Extract the (x, y) coordinate from the center of the cell holding the provided text.  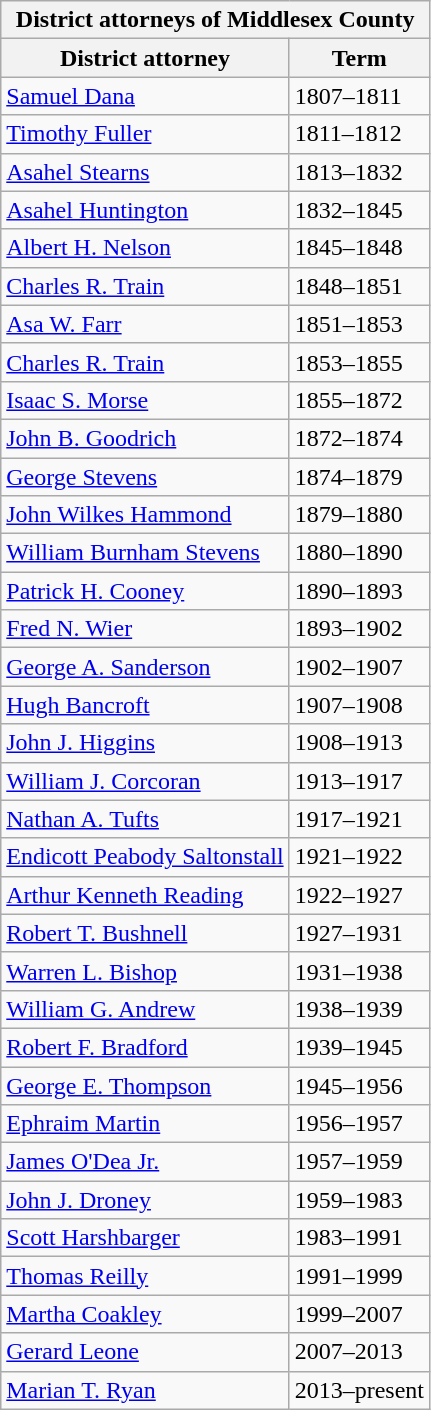
Asahel Huntington (145, 210)
John J. Higgins (145, 743)
George E. Thompson (145, 1085)
Timothy Fuller (145, 134)
1890–1893 (359, 591)
1959–1983 (359, 1200)
1848–1851 (359, 286)
Endicott Peabody Saltonstall (145, 857)
1853–1855 (359, 362)
Hugh Bancroft (145, 705)
Asahel Stearns (145, 172)
Robert T. Bushnell (145, 933)
Patrick H. Cooney (145, 591)
1945–1956 (359, 1085)
1957–1959 (359, 1162)
John J. Droney (145, 1200)
1927–1931 (359, 933)
Martha Coakley (145, 1314)
George A. Sanderson (145, 667)
John B. Goodrich (145, 438)
Isaac S. Morse (145, 400)
1855–1872 (359, 400)
Arthur Kenneth Reading (145, 895)
Term (359, 58)
1917–1921 (359, 819)
Ephraim Martin (145, 1124)
James O'Dea Jr. (145, 1162)
2013–present (359, 1390)
1991–1999 (359, 1276)
1880–1890 (359, 553)
John Wilkes Hammond (145, 515)
1811–1812 (359, 134)
William Burnham Stevens (145, 553)
District attorney (145, 58)
William G. Andrew (145, 1009)
Marian T. Ryan (145, 1390)
Robert F. Bradford (145, 1047)
William J. Corcoran (145, 781)
Thomas Reilly (145, 1276)
1907–1908 (359, 705)
Albert H. Nelson (145, 248)
Gerard Leone (145, 1352)
1879–1880 (359, 515)
George Stevens (145, 477)
1813–1832 (359, 172)
1921–1922 (359, 857)
1922–1927 (359, 895)
1807–1811 (359, 96)
1939–1945 (359, 1047)
2007–2013 (359, 1352)
1851–1853 (359, 324)
1931–1938 (359, 971)
Warren L. Bishop (145, 971)
1999–2007 (359, 1314)
Asa W. Farr (145, 324)
1832–1845 (359, 210)
1902–1907 (359, 667)
Samuel Dana (145, 96)
1893–1902 (359, 629)
1913–1917 (359, 781)
Scott Harshbarger (145, 1238)
1908–1913 (359, 743)
1938–1939 (359, 1009)
1956–1957 (359, 1124)
Nathan A. Tufts (145, 819)
District attorneys of Middlesex County (216, 20)
1983–1991 (359, 1238)
1872–1874 (359, 438)
1874–1879 (359, 477)
1845–1848 (359, 248)
Fred N. Wier (145, 629)
